From the cell containing the given text, extract its center point as (x, y) coordinate. 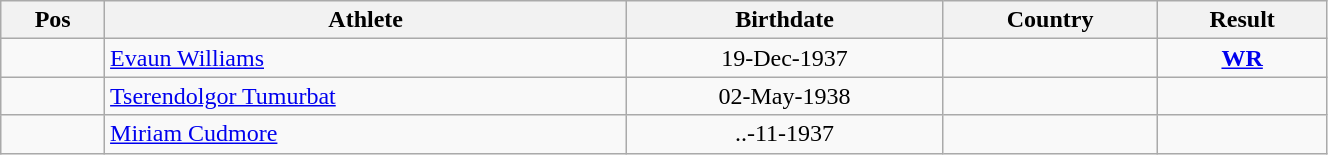
Evaun Williams (366, 58)
Country (1050, 20)
Birthdate (785, 20)
Athlete (366, 20)
Pos (53, 20)
Result (1242, 20)
WR (1242, 58)
02-May-1938 (785, 96)
Miriam Cudmore (366, 134)
19-Dec-1937 (785, 58)
..-11-1937 (785, 134)
Tserendolgor Tumurbat (366, 96)
